Return the [X, Y] coordinate for the center point of the cell that contains the specified text.  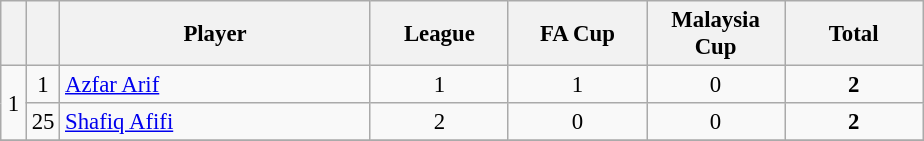
25 [42, 122]
Total [854, 34]
FA Cup [577, 34]
Player [216, 34]
Azfar Arif [216, 85]
Malaysia Cup [715, 34]
Shafiq Afifi [216, 122]
League [439, 34]
